Search for the cell housing the specified text and yield its [x, y] center coordinate. 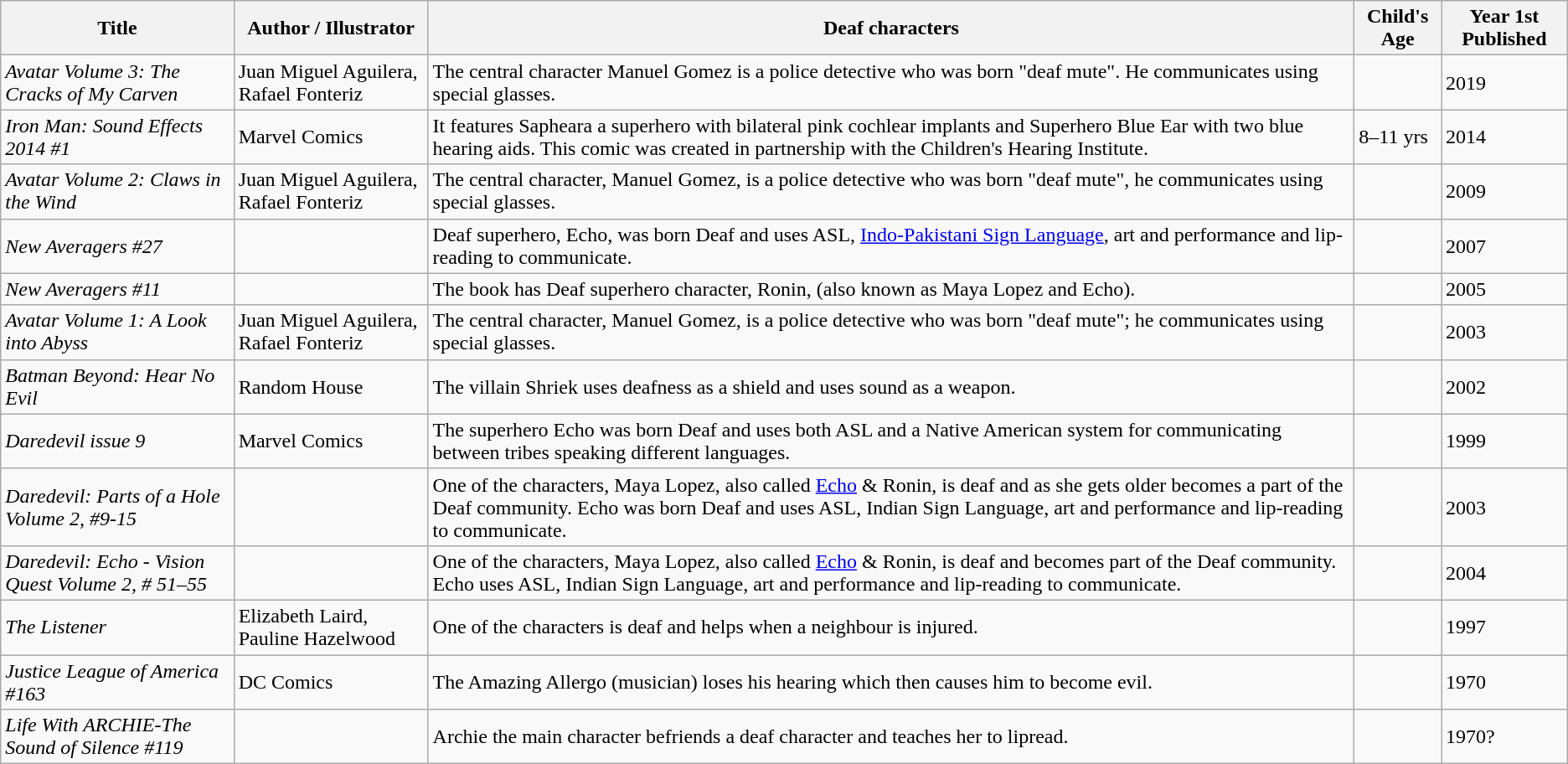
Daredevil: Echo - Vision Quest Volume 2, # 51–55 [117, 573]
One of the characters is deaf and helps when a neighbour is injured. [891, 627]
DC Comics [331, 682]
Daredevil issue 9 [117, 441]
2019 [1504, 82]
8–11 yrs [1398, 137]
The Amazing Allergo (musician) loses his hearing which then causes him to become evil. [891, 682]
2009 [1504, 191]
1970 [1504, 682]
2014 [1504, 137]
The superhero Echo was born Deaf and uses both ASL and a Native American system for communicating between tribes speaking different languages. [891, 441]
Deaf superhero, Echo, was born Deaf and uses ASL, Indo-Pakistani Sign Language, art and performance and lip-reading to communicate. [891, 246]
Avatar Volume 2: Claws in the Wind [117, 191]
The villain Shriek uses deafness as a shield and uses sound as a weapon. [891, 387]
2005 [1504, 289]
Author / Illustrator [331, 28]
New Averagers #27 [117, 246]
Avatar Volume 3: The Cracks of My Carven [117, 82]
Year 1st Published [1504, 28]
1999 [1504, 441]
Deaf characters [891, 28]
Archie the main character befriends a deaf character and teaches her to lipread. [891, 737]
The book has Deaf superhero character, Ronin, (also known as Maya Lopez and Echo). [891, 289]
Elizabeth Laird, Pauline Hazelwood [331, 627]
Child's Age [1398, 28]
2004 [1504, 573]
The central character Manuel Gomez is a police detective who was born "deaf mute". He communicates using special glasses. [891, 82]
Daredevil: Parts of a HoleVolume 2, #9-15 [117, 507]
1997 [1504, 627]
The Listener [117, 627]
1970? [1504, 737]
Batman Beyond: Hear No Evil [117, 387]
The central character, Manuel Gomez, is a police detective who was born "deaf mute", he communicates using special glasses. [891, 191]
2007 [1504, 246]
Life With ARCHIE-The Sound of Silence #119 [117, 737]
The central character, Manuel Gomez, is a police detective who was born "deaf mute"; he communicates using special glasses. [891, 332]
Iron Man: Sound Effects 2014 #1 [117, 137]
Random House [331, 387]
New Averagers #11 [117, 289]
2002 [1504, 387]
Title [117, 28]
Justice League of America #163 [117, 682]
Avatar Volume 1: A Look into Abyss [117, 332]
